For the text-containing cell, return its midpoint in (x, y) coordinate format. 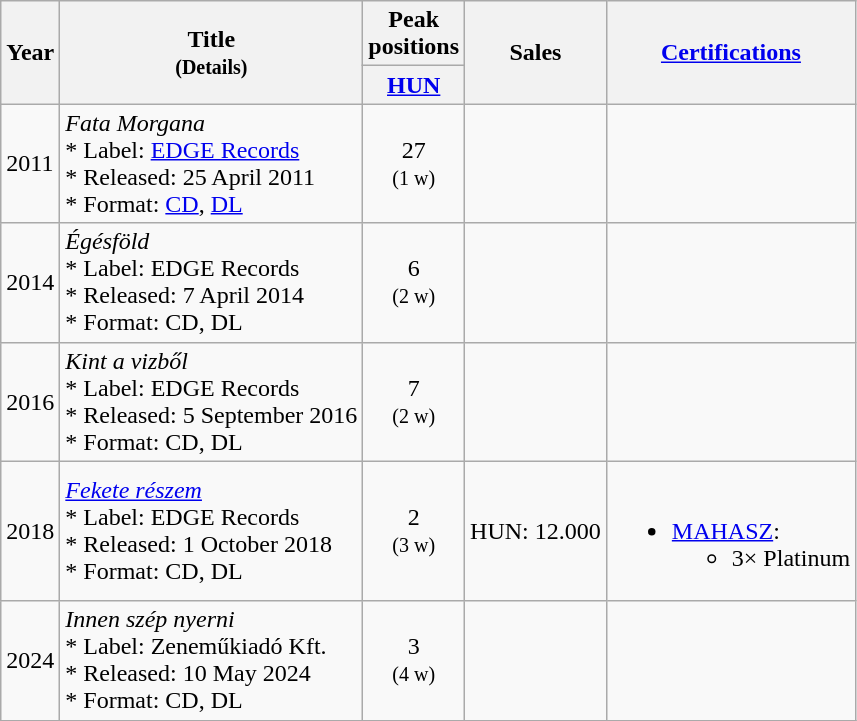
Fekete részem* Label: EDGE Records* Released: 1 October 2018* Format: CD, DL (212, 531)
3(4 w) (414, 660)
7 (2 w) (414, 402)
6 (2 w) (414, 282)
2024 (30, 660)
HUN: 12.000 (536, 531)
Kint a vizből* Label: EDGE Records* Released: 5 September 2016* Format: CD, DL (212, 402)
2(3 w) (414, 531)
Peak positions (414, 34)
2011 (30, 164)
Certifications (730, 52)
Sales (536, 52)
27 (1 w) (414, 164)
Year (30, 52)
Innen szép nyerni * Label: Zeneműkiadó Kft.* Released: 10 May 2024 * Format: CD, DL (212, 660)
2018 (30, 531)
2014 (30, 282)
2016 (30, 402)
Title(Details) (212, 52)
MAHASZ:3× Platinum (730, 531)
Égésföld* Label: EDGE Records* Released: 7 April 2014* Format: CD, DL (212, 282)
HUN (414, 85)
Fata Morgana* Label: EDGE Records* Released: 25 April 2011* Format: CD, DL (212, 164)
